Output the [x, y] coordinate of the center of the cell containing the given text.  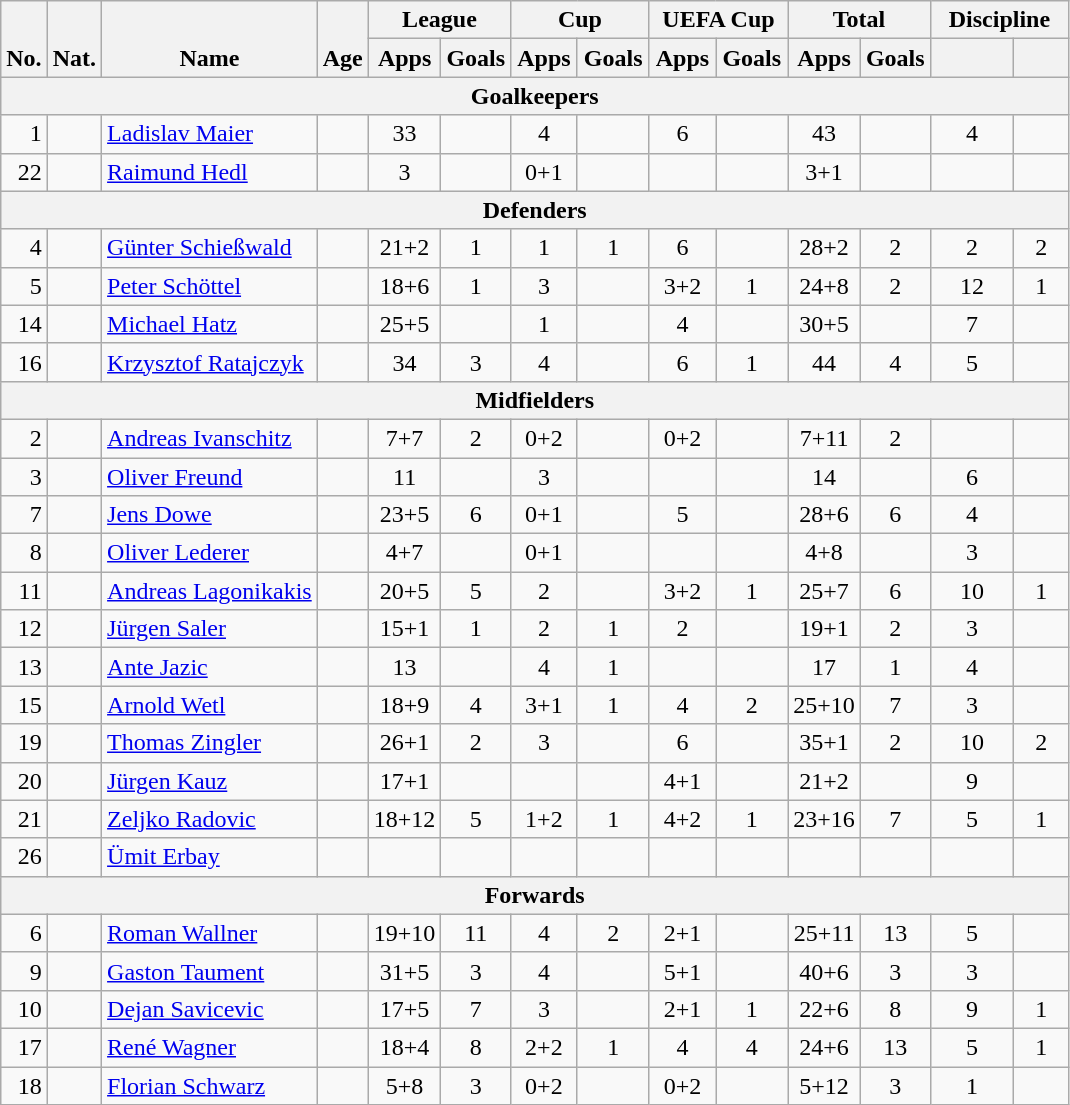
25+11 [824, 933]
20 [24, 781]
24+6 [824, 1047]
2+2 [544, 1047]
Total [859, 20]
No. [24, 39]
4+1 [682, 781]
5+1 [682, 971]
1+2 [544, 819]
Dejan Savicevic [210, 1009]
7+11 [824, 438]
18 [24, 1085]
15 [24, 705]
UEFA Cup [718, 20]
28+6 [824, 515]
Raimund Hedl [210, 172]
30+5 [824, 324]
23+5 [404, 515]
22+6 [824, 1009]
Forwards [535, 895]
Peter Schöttel [210, 286]
Gaston Taument [210, 971]
7+7 [404, 438]
5+12 [824, 1085]
18+12 [404, 819]
Discipline [1000, 20]
Ladislav Maier [210, 134]
44 [824, 362]
René Wagner [210, 1047]
League [439, 20]
Ante Jazic [210, 667]
21 [24, 819]
Age [342, 39]
23+16 [824, 819]
16 [24, 362]
17+1 [404, 781]
Cup [580, 20]
19+1 [824, 629]
26+1 [404, 743]
Andreas Lagonikakis [210, 591]
19 [24, 743]
Andreas Ivanschitz [210, 438]
Jens Dowe [210, 515]
43 [824, 134]
Günter Schießwald [210, 248]
25+10 [824, 705]
15+1 [404, 629]
Oliver Lederer [210, 553]
20+5 [404, 591]
4+7 [404, 553]
4+2 [682, 819]
17+5 [404, 1009]
19+10 [404, 933]
31+5 [404, 971]
Jürgen Kauz [210, 781]
34 [404, 362]
18+9 [404, 705]
26 [24, 857]
25+7 [824, 591]
18+4 [404, 1047]
Roman Wallner [210, 933]
35+1 [824, 743]
Goalkeepers [535, 96]
Defenders [535, 210]
Florian Schwarz [210, 1085]
33 [404, 134]
28+2 [824, 248]
5+8 [404, 1085]
24+8 [824, 286]
Zeljko Radovic [210, 819]
18+6 [404, 286]
Arnold Wetl [210, 705]
25+5 [404, 324]
4+8 [824, 553]
40+6 [824, 971]
Thomas Zingler [210, 743]
Michael Hatz [210, 324]
22 [24, 172]
Name [210, 39]
Oliver Freund [210, 477]
Nat. [74, 39]
Midfielders [535, 400]
Jürgen Saler [210, 629]
Ümit Erbay [210, 857]
Krzysztof Ratajczyk [210, 362]
